For the text-containing cell, return its midpoint in (X, Y) coordinate format. 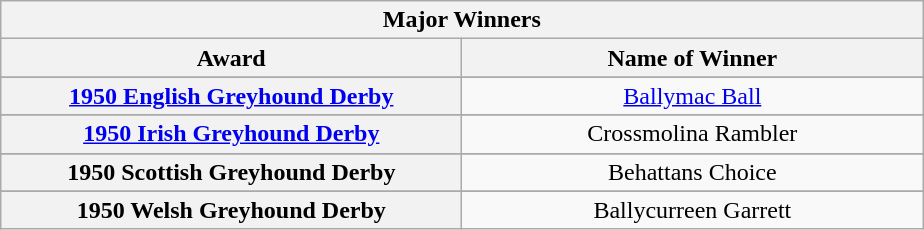
Major Winners (462, 20)
Name of Winner (692, 58)
1950 Scottish Greyhound Derby (232, 172)
Behattans Choice (692, 172)
Ballycurreen Garrett (692, 210)
Award (232, 58)
Crossmolina Rambler (692, 134)
1950 Welsh Greyhound Derby (232, 210)
1950 Irish Greyhound Derby (232, 134)
1950 English Greyhound Derby (232, 96)
Ballymac Ball (692, 96)
